Locate the cell with the specified text and output its (X, Y) center coordinate. 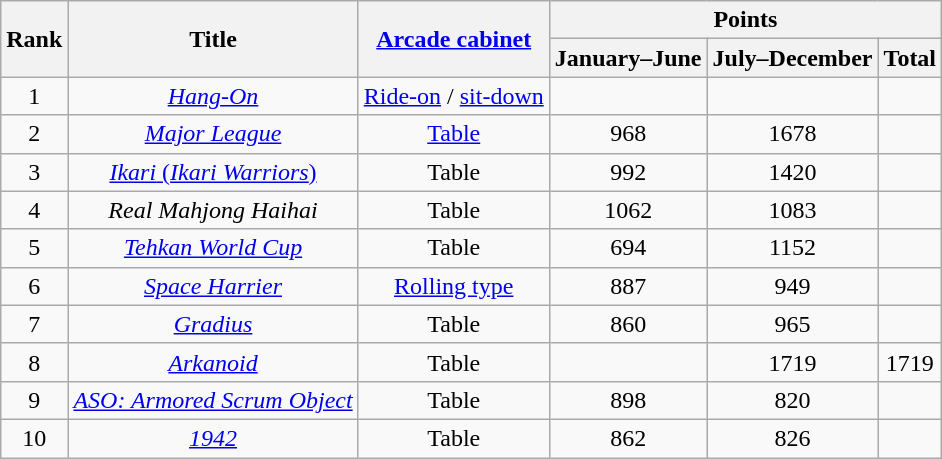
694 (628, 248)
Rolling type (454, 286)
887 (628, 286)
4 (34, 210)
1083 (792, 210)
Ride-on / sit-down (454, 96)
3 (34, 172)
6 (34, 286)
July–December (792, 58)
8 (34, 362)
992 (628, 172)
1420 (792, 172)
Space Harrier (213, 286)
Gradius (213, 324)
10 (34, 438)
9 (34, 400)
949 (792, 286)
Major League (213, 134)
965 (792, 324)
968 (628, 134)
Title (213, 39)
862 (628, 438)
898 (628, 400)
Rank (34, 39)
820 (792, 400)
Ikari (Ikari Warriors) (213, 172)
1062 (628, 210)
1 (34, 96)
1152 (792, 248)
Arcade cabinet (454, 39)
5 (34, 248)
Tehkan World Cup (213, 248)
Total (910, 58)
January–June (628, 58)
1942 (213, 438)
1678 (792, 134)
7 (34, 324)
Arkanoid (213, 362)
ASO: Armored Scrum Object (213, 400)
Hang-On (213, 96)
Real Mahjong Haihai (213, 210)
826 (792, 438)
860 (628, 324)
2 (34, 134)
Points (745, 20)
